Return the [X, Y] coordinate for the center point of the cell that contains the specified text.  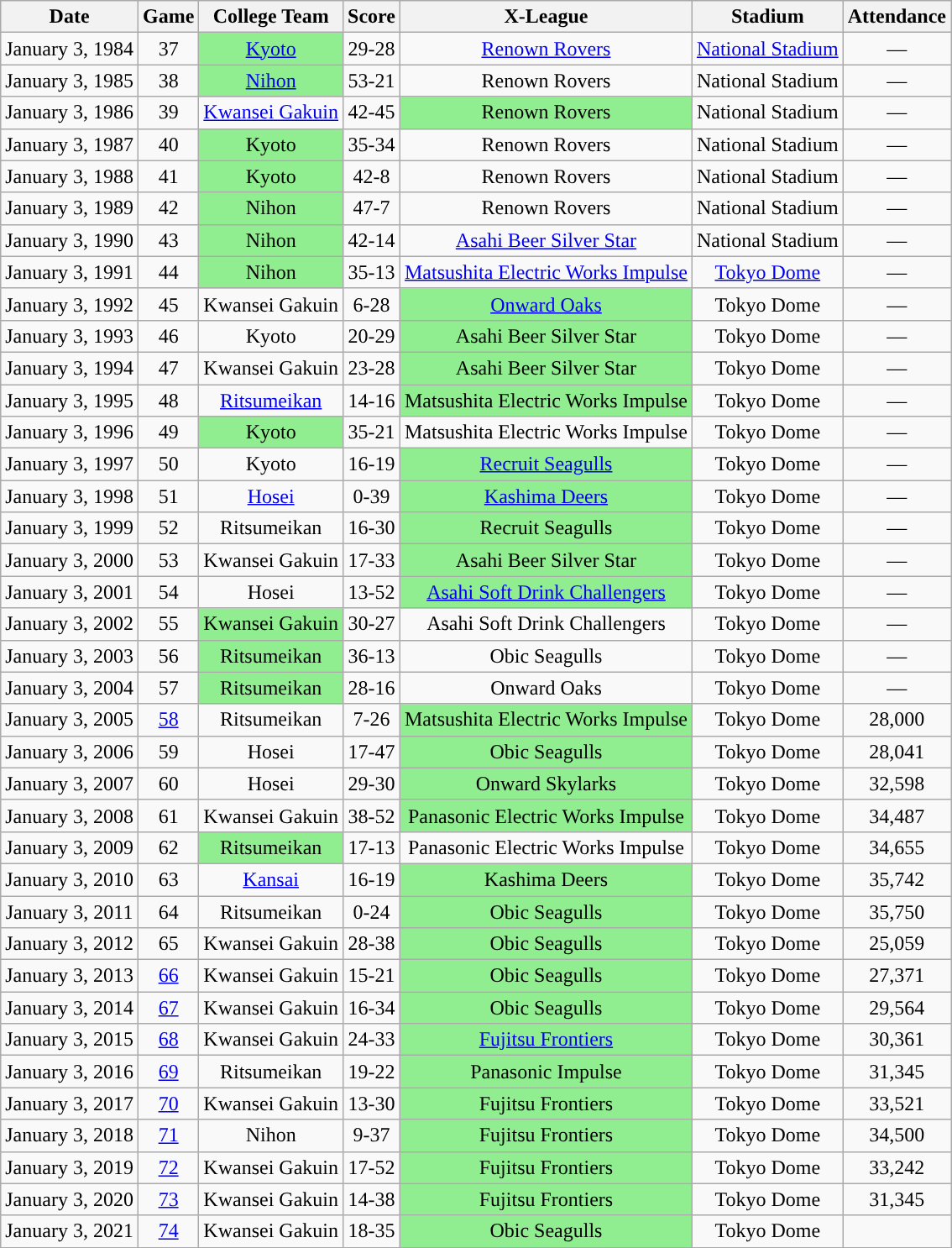
62 [168, 847]
58 [168, 720]
34,487 [897, 815]
34,500 [897, 1135]
January 3, 2009 [70, 847]
51 [168, 496]
45 [168, 304]
33,521 [897, 1104]
28-16 [372, 688]
January 3, 1998 [70, 496]
74 [168, 1231]
X-League [546, 17]
January 3, 2014 [70, 1008]
Onward Skylarks [546, 784]
14-16 [372, 401]
College Team [271, 17]
55 [168, 624]
50 [168, 464]
Attendance [897, 17]
January 3, 2004 [70, 688]
35,750 [897, 911]
35-13 [372, 272]
35-21 [372, 433]
January 3, 1990 [70, 240]
73 [168, 1199]
Game [168, 17]
30-27 [372, 624]
Date [70, 17]
January 3, 1985 [70, 81]
January 3, 2019 [70, 1167]
29,564 [897, 1008]
29-30 [372, 784]
38 [168, 81]
72 [168, 1167]
71 [168, 1135]
34,655 [897, 847]
January 3, 1996 [70, 433]
0-39 [372, 496]
30,361 [897, 1040]
January 3, 2016 [70, 1072]
19-22 [372, 1072]
32,598 [897, 784]
38-52 [372, 815]
January 3, 1986 [70, 113]
17-13 [372, 847]
January 3, 1987 [70, 144]
42-8 [372, 176]
Score [372, 17]
36-13 [372, 656]
January 3, 2013 [70, 976]
17-47 [372, 752]
20-29 [372, 336]
39 [168, 113]
28-38 [372, 944]
59 [168, 752]
46 [168, 336]
15-21 [372, 976]
6-28 [372, 304]
16-30 [372, 528]
66 [168, 976]
28,041 [897, 752]
January 3, 2005 [70, 720]
Kansai [271, 879]
January 3, 2020 [70, 1199]
January 3, 2021 [70, 1231]
53-21 [372, 81]
68 [168, 1040]
7-26 [372, 720]
49 [168, 433]
16-34 [372, 1008]
January 3, 1992 [70, 304]
57 [168, 688]
January 3, 2010 [70, 879]
Stadium [767, 17]
25,059 [897, 944]
January 3, 2007 [70, 784]
63 [168, 879]
70 [168, 1104]
27,371 [897, 976]
0-24 [372, 911]
January 3, 1984 [70, 49]
January 3, 1989 [70, 208]
33,242 [897, 1167]
69 [168, 1072]
January 3, 2018 [70, 1135]
January 3, 2006 [70, 752]
54 [168, 592]
January 3, 2012 [70, 944]
13-30 [372, 1104]
January 3, 2008 [70, 815]
18-35 [372, 1231]
53 [168, 560]
64 [168, 911]
42-45 [372, 113]
14-38 [372, 1199]
65 [168, 944]
17-52 [372, 1167]
January 3, 1991 [70, 272]
61 [168, 815]
January 3, 2003 [70, 656]
52 [168, 528]
23-28 [372, 368]
42-14 [372, 240]
47 [168, 368]
9-37 [372, 1135]
56 [168, 656]
January 3, 1995 [70, 401]
13-52 [372, 592]
January 3, 2002 [70, 624]
67 [168, 1008]
44 [168, 272]
January 3, 1999 [70, 528]
43 [168, 240]
January 3, 1997 [70, 464]
January 3, 2001 [70, 592]
January 3, 2017 [70, 1104]
37 [168, 49]
35,742 [897, 879]
January 3, 2015 [70, 1040]
28,000 [897, 720]
40 [168, 144]
48 [168, 401]
17-33 [372, 560]
47-7 [372, 208]
January 3, 2011 [70, 911]
42 [168, 208]
January 3, 2000 [70, 560]
January 3, 1993 [70, 336]
24-33 [372, 1040]
60 [168, 784]
35-34 [372, 144]
January 3, 1994 [70, 368]
41 [168, 176]
Panasonic Impulse [546, 1072]
29-28 [372, 49]
January 3, 1988 [70, 176]
